Extract the (X, Y) coordinate from the center of the cell holding the provided text.  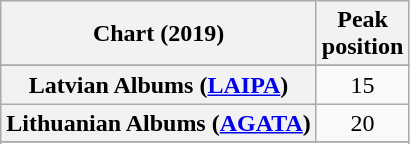
20 (362, 123)
15 (362, 85)
Peakposition (362, 34)
Chart (2019) (159, 34)
Lithuanian Albums (AGATA) (159, 123)
Latvian Albums (LAIPA) (159, 85)
